Scan for the cell matching the given text and deliver its (X, Y) coordinate at center. 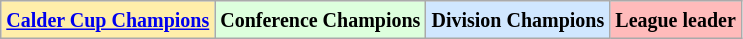
Division Champions (518, 20)
Conference Champions (320, 20)
Calder Cup Champions (108, 20)
League leader (676, 20)
